Locate the cell with the specified text and output its (X, Y) center coordinate. 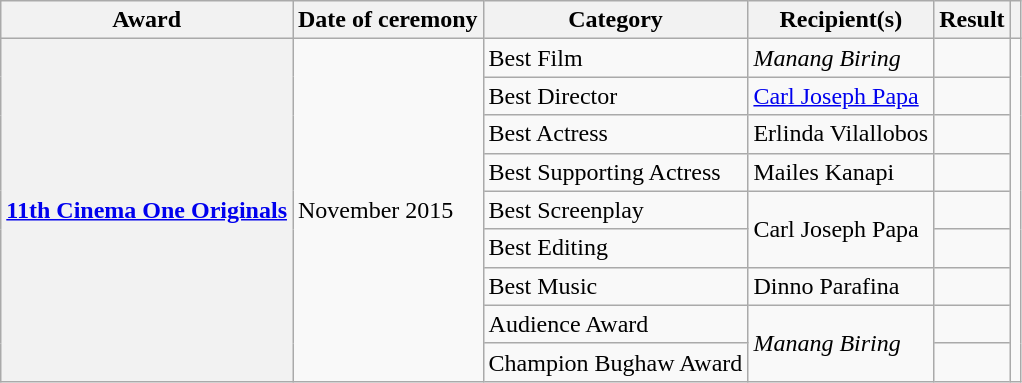
November 2015 (388, 210)
Dinno Parafina (841, 286)
Best Film (616, 58)
11th Cinema One Originals (147, 210)
Mailes Kanapi (841, 172)
Champion Bughaw Award (616, 362)
Best Screenplay (616, 210)
Category (616, 20)
Best Supporting Actress (616, 172)
Best Director (616, 96)
Best Music (616, 286)
Award (147, 20)
Recipient(s) (841, 20)
Best Actress (616, 134)
Result (972, 20)
Date of ceremony (388, 20)
Audience Award (616, 324)
Erlinda Vilallobos (841, 134)
Best Editing (616, 248)
